Determine the [X, Y] coordinate at the center of the cell enclosing the given text.  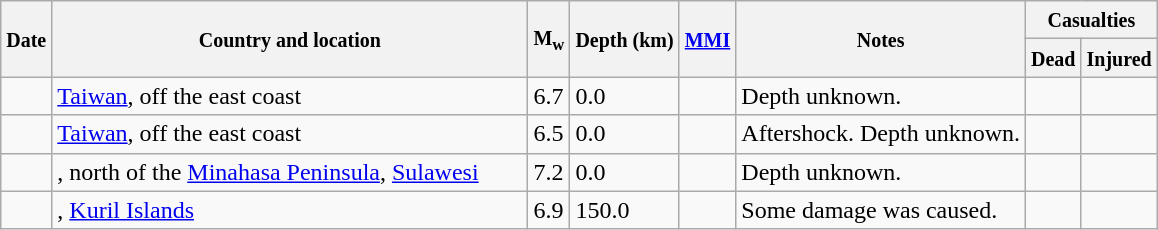
MMI [708, 39]
Dead [1054, 58]
6.7 [549, 96]
Date [26, 39]
6.9 [549, 210]
Depth (km) [624, 39]
Some damage was caused. [881, 210]
Mw [549, 39]
Country and location [290, 39]
Casualties [1092, 20]
, north of the Minahasa Peninsula, Sulawesi [290, 172]
Injured [1119, 58]
6.5 [549, 134]
Aftershock. Depth unknown. [881, 134]
150.0 [624, 210]
, Kuril Islands [290, 210]
7.2 [549, 172]
Notes [881, 39]
